Determine the [X, Y] coordinate at the center of the cell enclosing the given text.  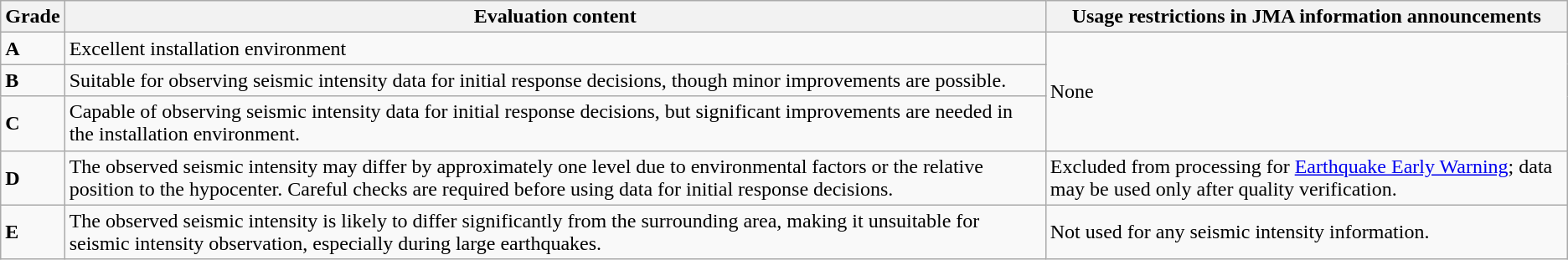
Usage restrictions in JMA information announcements [1307, 17]
Suitable for observing seismic intensity data for initial response decisions, though minor improvements are possible. [554, 80]
Not used for any seismic intensity information. [1307, 232]
Capable of observing seismic intensity data for initial response decisions, but significant improvements are needed in the installation environment. [554, 124]
C [33, 124]
B [33, 80]
None [1307, 92]
Excellent installation environment [554, 48]
E [33, 232]
Grade [33, 17]
A [33, 48]
Evaluation content [554, 17]
D [33, 177]
Excluded from processing for Earthquake Early Warning; data may be used only after quality verification. [1307, 177]
